Output the (x, y) coordinate of the center of the cell containing the given text.  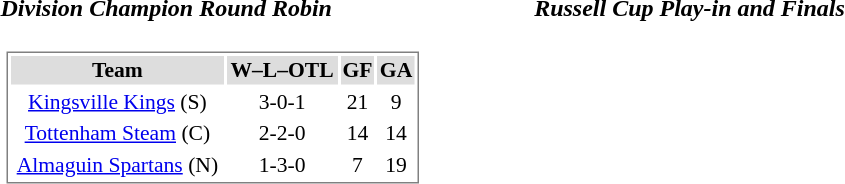
GA (396, 70)
GF (357, 70)
W–L–OTL (282, 70)
Tottenham Steam (C) (118, 133)
19 (396, 164)
7 (357, 164)
Kingsville Kings (S) (118, 102)
Team W–L–OTL GF GA Kingsville Kings (S) 3-0-1 21 9 Tottenham Steam (C) 2-2-0 14 14 Almaguin Spartans (N) 1-3-0 7 19 (212, 104)
3-0-1 (282, 102)
1-3-0 (282, 164)
Almaguin Spartans (N) (118, 164)
2-2-0 (282, 133)
9 (396, 102)
Team (118, 70)
21 (357, 102)
